Return (x, y) of the center of cell containing provided text 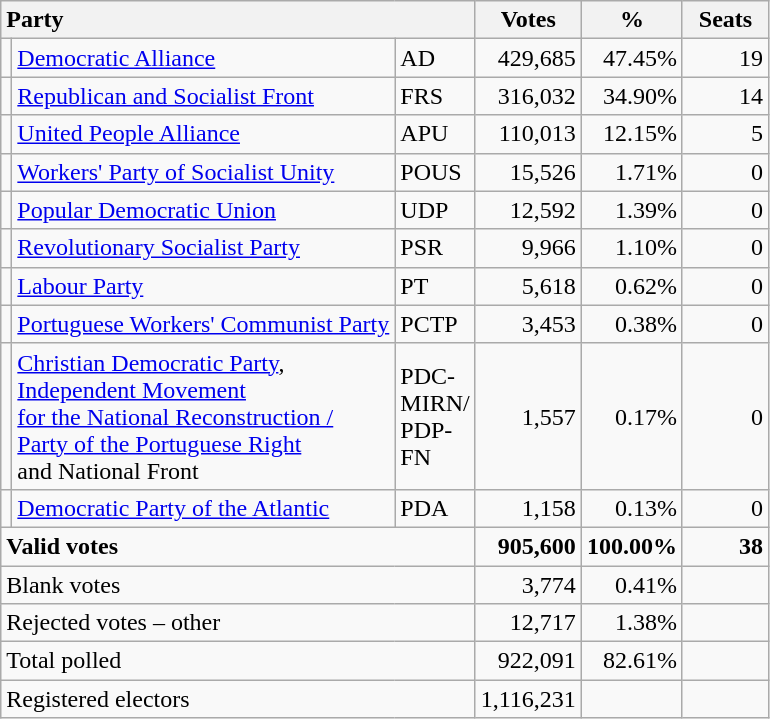
12.15% (632, 134)
Votes (528, 20)
Democratic Alliance (204, 58)
429,685 (528, 58)
38 (725, 546)
0.62% (632, 286)
9,966 (528, 248)
PDA (435, 508)
PCTP (435, 324)
Republican and Socialist Front (204, 96)
PT (435, 286)
14 (725, 96)
UDP (435, 210)
5 (725, 134)
Blank votes (238, 585)
1,557 (528, 416)
United People Alliance (204, 134)
Registered electors (238, 699)
FRS (435, 96)
922,091 (528, 661)
0.17% (632, 416)
Total polled (238, 661)
1,116,231 (528, 699)
% (632, 20)
82.61% (632, 661)
316,032 (528, 96)
Popular Democratic Union (204, 210)
Valid votes (238, 546)
905,600 (528, 546)
PDC-MIRN/PDP-FN (435, 416)
1,158 (528, 508)
110,013 (528, 134)
0.13% (632, 508)
100.00% (632, 546)
1.10% (632, 248)
12,717 (528, 623)
5,618 (528, 286)
0.38% (632, 324)
1.39% (632, 210)
Christian Democratic Party,Independent Movementfor the National Reconstruction /Party of the Portuguese Rightand National Front (204, 416)
0.41% (632, 585)
3,453 (528, 324)
34.90% (632, 96)
47.45% (632, 58)
Revolutionary Socialist Party (204, 248)
PSR (435, 248)
1.71% (632, 172)
Rejected votes – other (238, 623)
3,774 (528, 585)
19 (725, 58)
APU (435, 134)
POUS (435, 172)
15,526 (528, 172)
Labour Party (204, 286)
Workers' Party of Socialist Unity (204, 172)
AD (435, 58)
12,592 (528, 210)
1.38% (632, 623)
Party (238, 20)
Portuguese Workers' Communist Party (204, 324)
Seats (725, 20)
Democratic Party of the Atlantic (204, 508)
